Locate the cell with the specified text and output its [x, y] center coordinate. 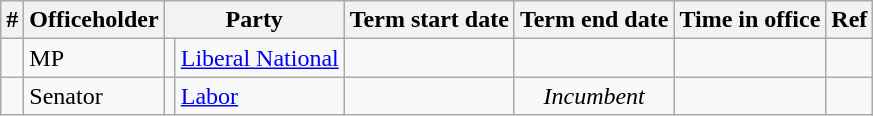
Liberal National [260, 58]
Party [254, 20]
Labor [260, 96]
Time in office [750, 20]
Term start date [429, 20]
Incumbent [594, 96]
# [12, 20]
MP [94, 58]
Term end date [594, 20]
Ref [850, 20]
Officeholder [94, 20]
Senator [94, 96]
